For the text-containing cell, return its midpoint in (x, y) coordinate format. 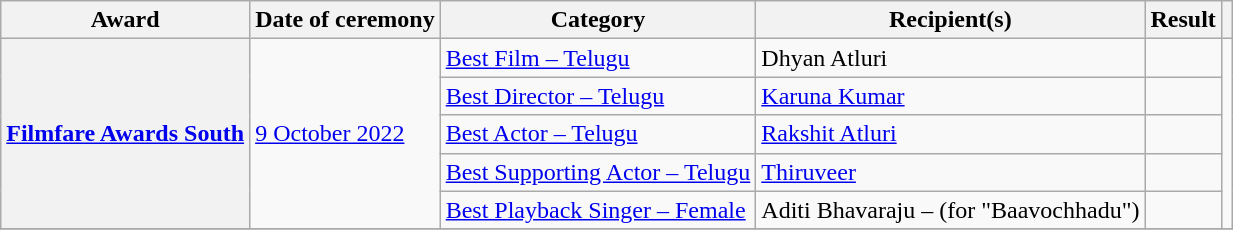
Best Director – Telugu (598, 96)
Category (598, 20)
9 October 2022 (346, 134)
Best Playback Singer – Female (598, 210)
Thiruveer (950, 172)
Dhyan Atluri (950, 58)
Best Supporting Actor – Telugu (598, 172)
Result (1183, 20)
Karuna Kumar (950, 96)
Recipient(s) (950, 20)
Filmfare Awards South (126, 134)
Best Film – Telugu (598, 58)
Best Actor – Telugu (598, 134)
Date of ceremony (346, 20)
Aditi Bhavaraju – (for "Baavochhadu") (950, 210)
Award (126, 20)
Rakshit Atluri (950, 134)
